Return the (X, Y) coordinate for the center point of the cell that contains the specified text.  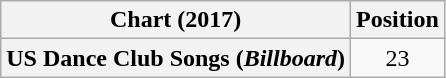
US Dance Club Songs (Billboard) (176, 58)
Position (398, 20)
23 (398, 58)
Chart (2017) (176, 20)
